Search for the cell housing the specified text and yield its (x, y) center coordinate. 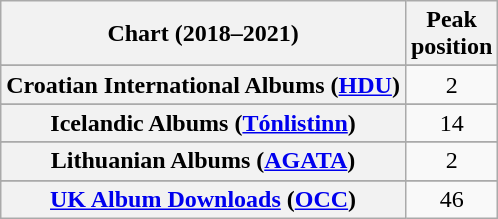
Icelandic Albums (Tónlistinn) (204, 123)
14 (451, 123)
46 (451, 199)
UK Album Downloads (OCC) (204, 199)
Peakposition (451, 34)
Lithuanian Albums (AGATA) (204, 161)
Chart (2018–2021) (204, 34)
Croatian International Albums (HDU) (204, 85)
